Return the [X, Y] coordinate for the center point of the cell that contains the specified text.  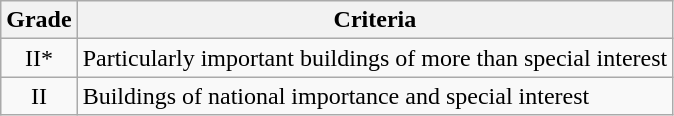
Particularly important buildings of more than special interest [375, 58]
Criteria [375, 20]
Buildings of national importance and special interest [375, 96]
Grade [39, 20]
II* [39, 58]
II [39, 96]
